Find where the given text appears and provide that cell's center as (X, Y) coordinate. 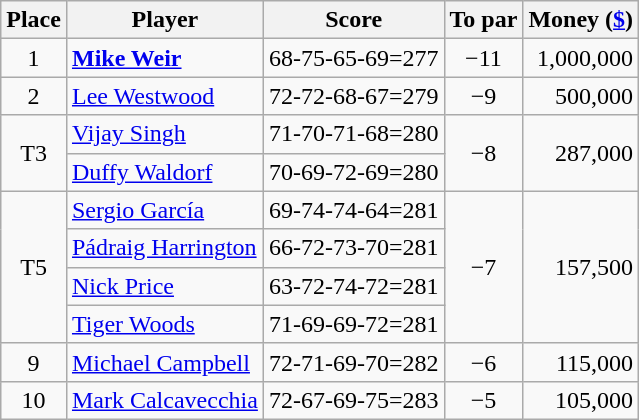
−9 (484, 96)
1,000,000 (581, 58)
Nick Price (164, 286)
72-72-68-67=279 (354, 96)
115,000 (581, 362)
500,000 (581, 96)
10 (34, 400)
Michael Campbell (164, 362)
Place (34, 20)
T3 (34, 153)
157,500 (581, 267)
105,000 (581, 400)
287,000 (581, 153)
Vijay Singh (164, 134)
−7 (484, 267)
Lee Westwood (164, 96)
68-75-65-69=277 (354, 58)
66-72-73-70=281 (354, 248)
70-69-72-69=280 (354, 172)
Mark Calcavecchia (164, 400)
72-71-69-70=282 (354, 362)
−5 (484, 400)
71-69-69-72=281 (354, 324)
T5 (34, 267)
Duffy Waldorf (164, 172)
To par (484, 20)
−11 (484, 58)
Mike Weir (164, 58)
−8 (484, 153)
72-67-69-75=283 (354, 400)
2 (34, 96)
9 (34, 362)
63-72-74-72=281 (354, 286)
Pádraig Harrington (164, 248)
71-70-71-68=280 (354, 134)
69-74-74-64=281 (354, 210)
Tiger Woods (164, 324)
Sergio García (164, 210)
Score (354, 20)
Money ($) (581, 20)
1 (34, 58)
Player (164, 20)
−6 (484, 362)
